Identify which cell holds the provided text, then report its [X, Y] central coordinate. 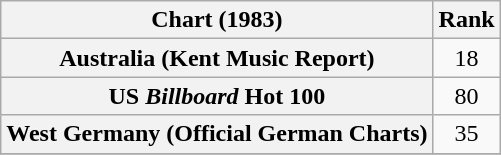
18 [466, 58]
80 [466, 96]
US Billboard Hot 100 [217, 96]
35 [466, 134]
Australia (Kent Music Report) [217, 58]
Rank [466, 20]
West Germany (Official German Charts) [217, 134]
Chart (1983) [217, 20]
